Search for the cell housing the specified text and yield its [X, Y] center coordinate. 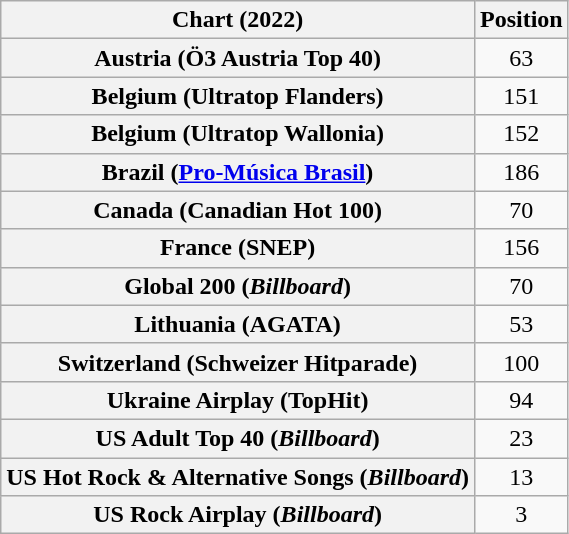
100 [521, 362]
Chart (2022) [238, 20]
Austria (Ö3 Austria Top 40) [238, 58]
Brazil (Pro-Música Brasil) [238, 172]
Ukraine Airplay (TopHit) [238, 400]
3 [521, 515]
94 [521, 400]
156 [521, 248]
Switzerland (Schweizer Hitparade) [238, 362]
Lithuania (AGATA) [238, 324]
Canada (Canadian Hot 100) [238, 210]
13 [521, 477]
US Adult Top 40 (Billboard) [238, 438]
23 [521, 438]
186 [521, 172]
53 [521, 324]
US Rock Airplay (Billboard) [238, 515]
Belgium (Ultratop Flanders) [238, 96]
Position [521, 20]
Global 200 (Billboard) [238, 286]
US Hot Rock & Alternative Songs (Billboard) [238, 477]
63 [521, 58]
France (SNEP) [238, 248]
152 [521, 134]
Belgium (Ultratop Wallonia) [238, 134]
151 [521, 96]
